Output the (x, y) coordinate of the center of the cell containing the given text.  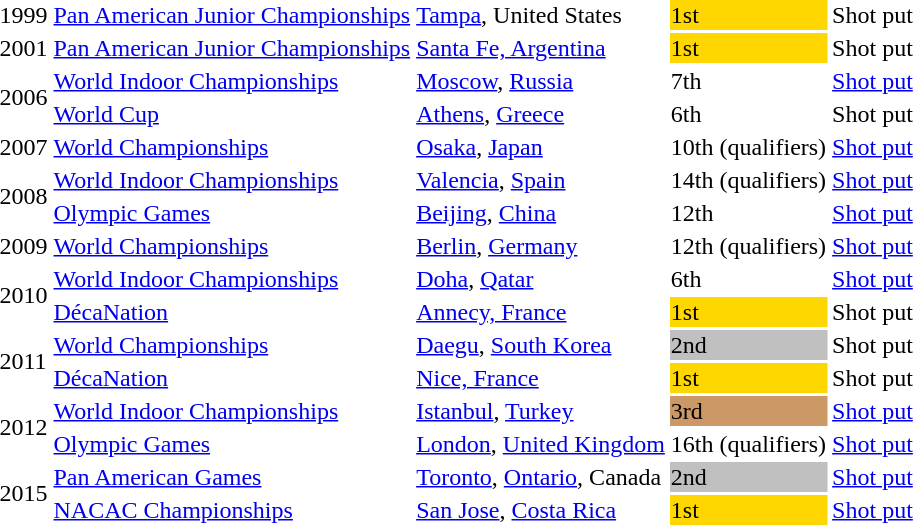
London, United Kingdom (541, 444)
Pan American Games (232, 477)
7th (748, 81)
12th (qualifiers) (748, 246)
Tampa, United States (541, 15)
Doha, Qatar (541, 279)
12th (748, 213)
Athens, Greece (541, 114)
Santa Fe, Argentina (541, 48)
3rd (748, 411)
16th (qualifiers) (748, 444)
Berlin, Germany (541, 246)
10th (qualifiers) (748, 147)
World Cup (232, 114)
Valencia, Spain (541, 180)
Daegu, South Korea (541, 345)
San Jose, Costa Rica (541, 510)
Nice, France (541, 378)
14th (qualifiers) (748, 180)
Annecy, France (541, 312)
Osaka, Japan (541, 147)
Moscow, Russia (541, 81)
NACAC Championships (232, 510)
Beijing, China (541, 213)
Istanbul, Turkey (541, 411)
Toronto, Ontario, Canada (541, 477)
